Detect which cell encompasses the target text, then output its (x, y) center coordinate. 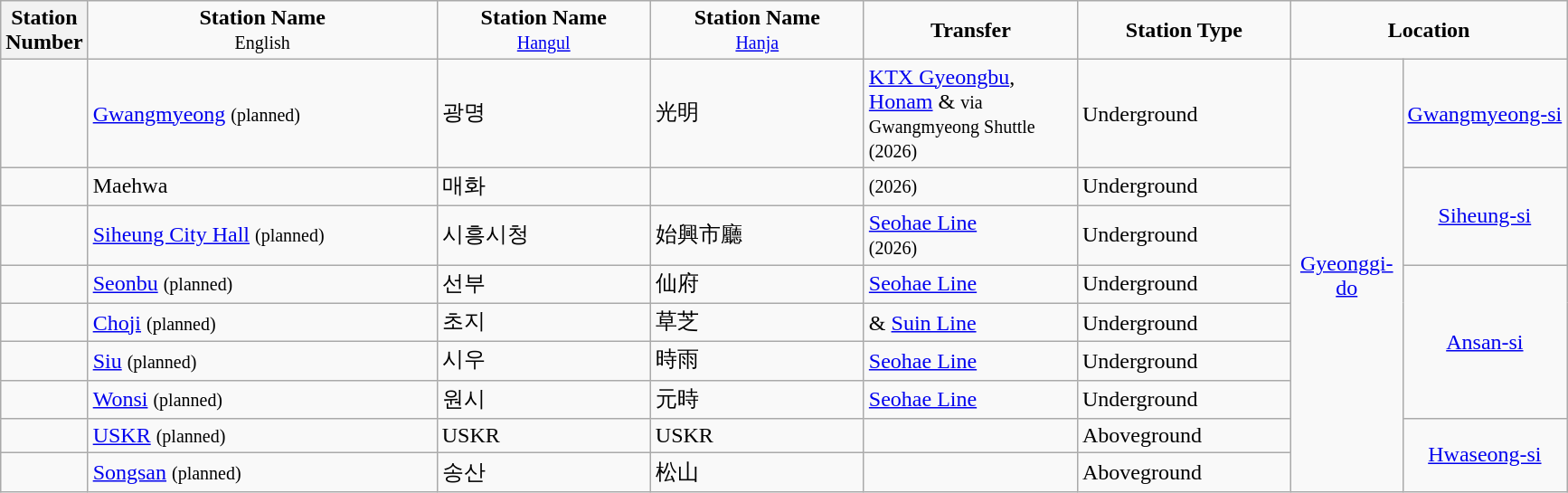
Seohae Line (2026) (970, 235)
시우 (543, 362)
Gwangmyeong (planned) (262, 114)
StationNumber (44, 31)
時雨 (757, 362)
초지 (543, 322)
草芝 (757, 322)
선부 (543, 284)
Station NameEnglish (262, 31)
Siu (planned) (262, 362)
송산 (543, 472)
Gwangmyeong-si (1485, 114)
Songsan (planned) (262, 472)
Siheung-si (1485, 216)
仙府 (757, 284)
Wonsi (planned) (262, 400)
光明 (757, 114)
광명 (543, 114)
& Suin Line (970, 322)
元時 (757, 400)
KTX Gyeongbu, Honam & via Gwangmyeong Shuttle (2026) (970, 114)
USKR (planned) (262, 436)
(2026) (970, 186)
Seonbu (planned) (262, 284)
원시 (543, 400)
시흥시청 (543, 235)
매화 (543, 186)
Gyeonggi-do (1346, 276)
Station Type (1184, 31)
Siheung City Hall (planned) (262, 235)
Ansan-si (1485, 341)
松山 (757, 472)
Station NameHangul (543, 31)
Hwaseong-si (1485, 456)
Transfer (970, 31)
Station NameHanja (757, 31)
始興市廳 (757, 235)
Choji (planned) (262, 322)
Location (1429, 31)
Maehwa (262, 186)
